Detect which cell encompasses the target text, then output its [X, Y] center coordinate. 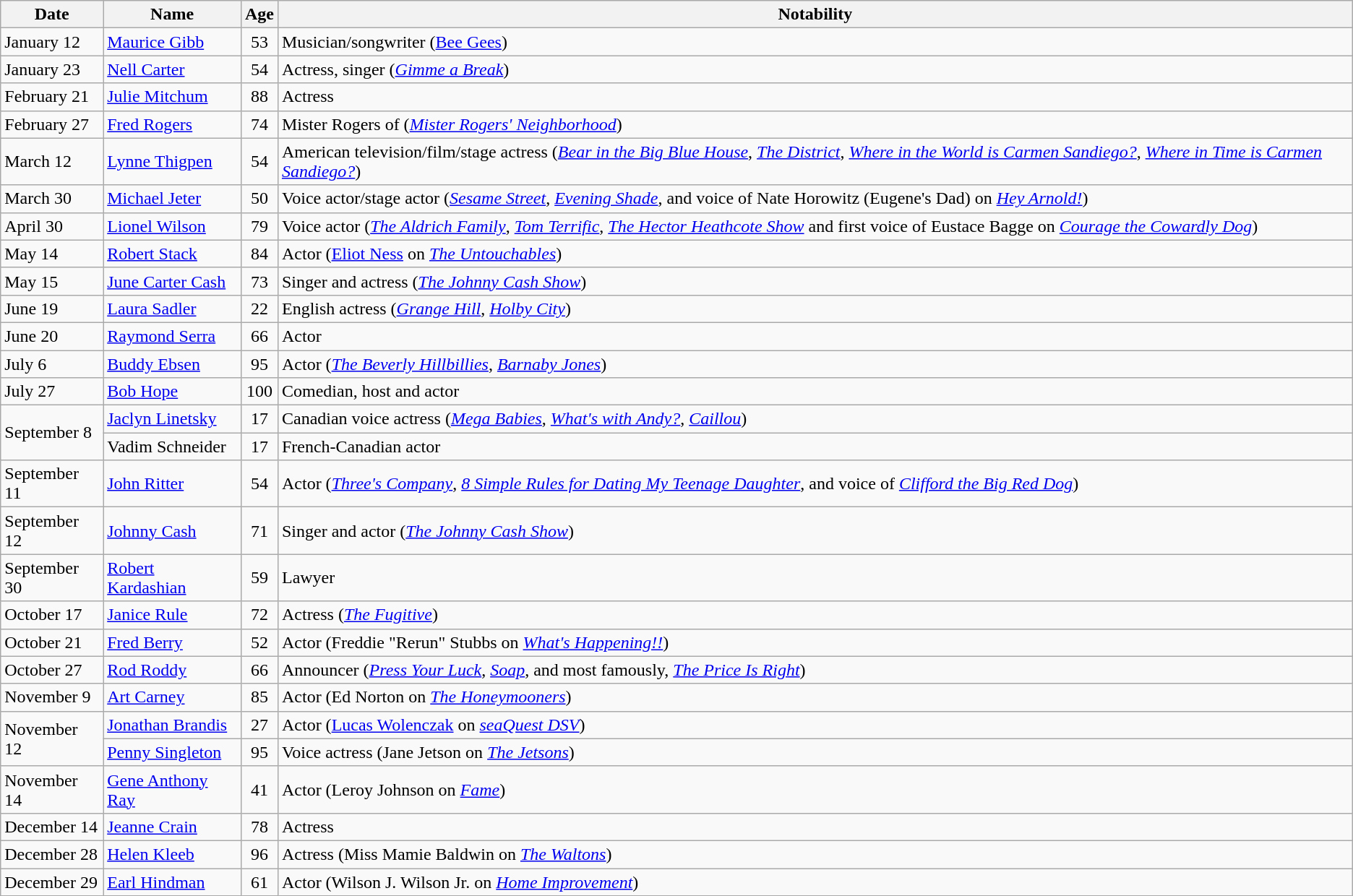
52 [259, 642]
Comedian, host and actor [815, 392]
February 21 [52, 97]
Gene Anthony Ray [172, 789]
Raymond Serra [172, 336]
Actor (Leroy Johnson on Fame) [815, 789]
Singer and actress (The Johnny Cash Show) [815, 281]
Buddy Ebsen [172, 363]
Actor (Lucas Wolenczak on seaQuest DSV) [815, 725]
October 17 [52, 615]
September 8 [52, 433]
Announcer (Press Your Luck, Soap, and most famously, The Price Is Right) [815, 670]
Bob Hope [172, 392]
Date [52, 14]
Lionel Wilson [172, 226]
Actor (Ed Norton on The Honeymooners) [815, 697]
Jonathan Brandis [172, 725]
Maurice Gibb [172, 42]
September 12 [52, 530]
Musician/songwriter (Bee Gees) [815, 42]
Actress (The Fugitive) [815, 615]
Actor (Wilson J. Wilson Jr. on Home Improvement) [815, 882]
96 [259, 854]
Laura Sadler [172, 309]
December 14 [52, 827]
Vadim Schneider [172, 447]
Actress, singer (Gimme a Break) [815, 69]
Nell Carter [172, 69]
September 30 [52, 578]
73 [259, 281]
June 20 [52, 336]
Actor (Three's Company, 8 Simple Rules for Dating My Teenage Daughter, and voice of Clifford the Big Red Dog) [815, 484]
Singer and actor (The Johnny Cash Show) [815, 530]
Janice Rule [172, 615]
59 [259, 578]
Actor (Freddie "Rerun" Stubbs on What's Happening!!) [815, 642]
December 28 [52, 854]
January 23 [52, 69]
Robert Kardashian [172, 578]
84 [259, 254]
John Ritter [172, 484]
41 [259, 789]
71 [259, 530]
May 14 [52, 254]
November 14 [52, 789]
French-Canadian actor [815, 447]
November 12 [52, 738]
Art Carney [172, 697]
May 15 [52, 281]
Mister Rogers of (Mister Rogers' Neighborhood) [815, 124]
79 [259, 226]
Voice actor/stage actor (Sesame Street, Evening Shade, and voice of Nate Horowitz (Eugene's Dad) on Hey Arnold!) [815, 199]
72 [259, 615]
27 [259, 725]
Rod Roddy [172, 670]
Notability [815, 14]
Lawyer [815, 578]
100 [259, 392]
January 12 [52, 42]
Johnny Cash [172, 530]
October 27 [52, 670]
Voice actor (The Aldrich Family, Tom Terrific, The Hector Heathcote Show and first voice of Eustace Bagge on Courage the Cowardly Dog) [815, 226]
July 6 [52, 363]
Fred Rogers [172, 124]
50 [259, 199]
78 [259, 827]
22 [259, 309]
Fred Berry [172, 642]
85 [259, 697]
Lynne Thigpen [172, 162]
February 27 [52, 124]
Actor (Eliot Ness on The Untouchables) [815, 254]
Age [259, 14]
Helen Kleeb [172, 854]
April 30 [52, 226]
53 [259, 42]
September 11 [52, 484]
74 [259, 124]
Julie Mitchum [172, 97]
Michael Jeter [172, 199]
March 12 [52, 162]
Jeanne Crain [172, 827]
March 30 [52, 199]
English actress (Grange Hill, Holby City) [815, 309]
Actor (The Beverly Hillbillies, Barnaby Jones) [815, 363]
Voice actress (Jane Jetson on The Jetsons) [815, 752]
Name [172, 14]
October 21 [52, 642]
June Carter Cash [172, 281]
Actor [815, 336]
November 9 [52, 697]
Robert Stack [172, 254]
Earl Hindman [172, 882]
Penny Singleton [172, 752]
88 [259, 97]
December 29 [52, 882]
June 19 [52, 309]
61 [259, 882]
Canadian voice actress (Mega Babies, What's with Andy?, Caillou) [815, 419]
Jaclyn Linetsky [172, 419]
Actress (Miss Mamie Baldwin on The Waltons) [815, 854]
July 27 [52, 392]
